Determine the [X, Y] coordinate at the center of the cell enclosing the given text.  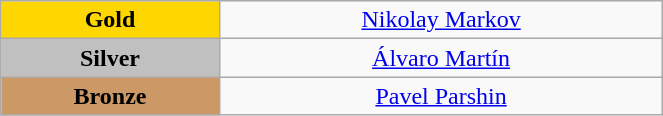
Álvaro Martín [441, 58]
Gold [110, 20]
Bronze [110, 96]
Silver [110, 58]
Nikolay Markov [441, 20]
Pavel Parshin [441, 96]
